Find where the given text appears and provide that cell's center as [x, y] coordinate. 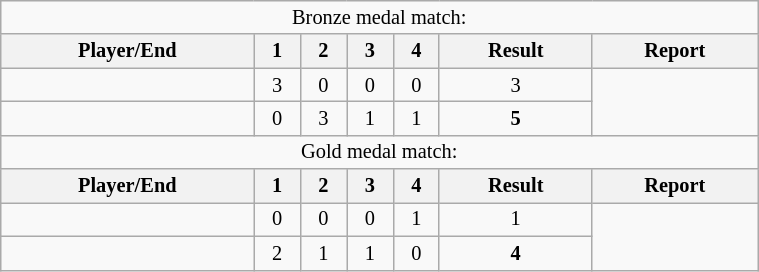
5 [515, 118]
Bronze medal match: [380, 17]
Gold medal match: [380, 152]
